Locate the cell with the specified text and output its [x, y] center coordinate. 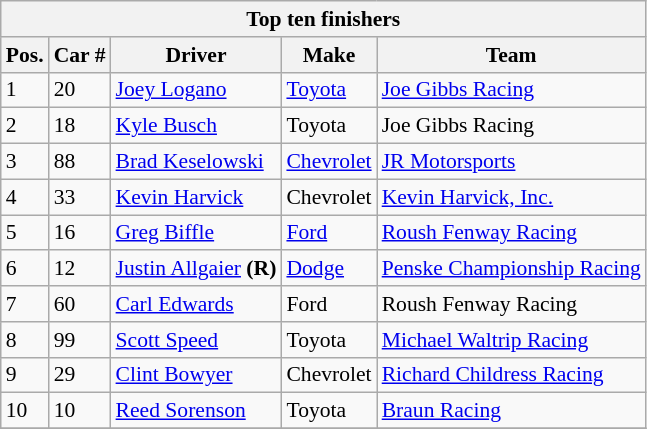
Pos. [25, 55]
Kevin Harvick, Inc. [512, 197]
18 [80, 126]
Penske Championship Racing [512, 269]
JR Motorsports [512, 162]
Top ten finishers [324, 19]
2 [25, 126]
Make [328, 55]
29 [80, 375]
Carl Edwards [196, 304]
Brad Keselowski [196, 162]
1 [25, 90]
99 [80, 340]
Dodge [328, 269]
5 [25, 233]
9 [25, 375]
8 [25, 340]
Car # [80, 55]
Braun Racing [512, 411]
88 [80, 162]
Michael Waltrip Racing [512, 340]
20 [80, 90]
Kevin Harvick [196, 197]
7 [25, 304]
6 [25, 269]
Justin Allgaier (R) [196, 269]
16 [80, 233]
Driver [196, 55]
Richard Childress Racing [512, 375]
12 [80, 269]
Scott Speed [196, 340]
Joey Logano [196, 90]
Reed Sorenson [196, 411]
4 [25, 197]
Team [512, 55]
Kyle Busch [196, 126]
60 [80, 304]
33 [80, 197]
Clint Bowyer [196, 375]
Greg Biffle [196, 233]
3 [25, 162]
